Return (X, Y) of the center of cell containing provided text 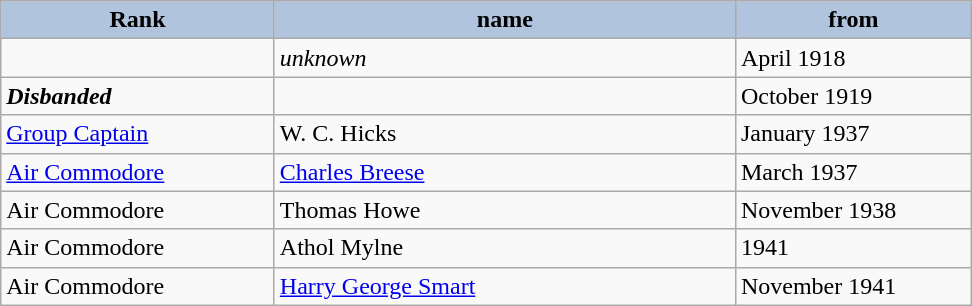
January 1937 (853, 134)
Thomas Howe (504, 210)
November 1941 (853, 286)
name (504, 20)
unknown (504, 58)
Disbanded (138, 96)
from (853, 20)
November 1938 (853, 210)
W. C. Hicks (504, 134)
March 1937 (853, 172)
Charles Breese (504, 172)
Harry George Smart (504, 286)
Athol Mylne (504, 248)
1941 (853, 248)
Rank (138, 20)
October 1919 (853, 96)
Group Captain (138, 134)
April 1918 (853, 58)
